Return [x, y] of the center of cell containing provided text 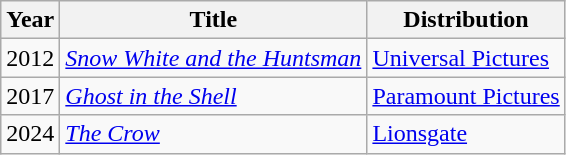
Distribution [466, 20]
Snow White and the Huntsman [214, 58]
2017 [30, 96]
The Crow [214, 134]
Universal Pictures [466, 58]
Lionsgate [466, 134]
Paramount Pictures [466, 96]
2024 [30, 134]
Ghost in the Shell [214, 96]
Year [30, 20]
Title [214, 20]
2012 [30, 58]
